Pinpoint the cell where the given text exists, returning its (x, y) midpoint coordinate. 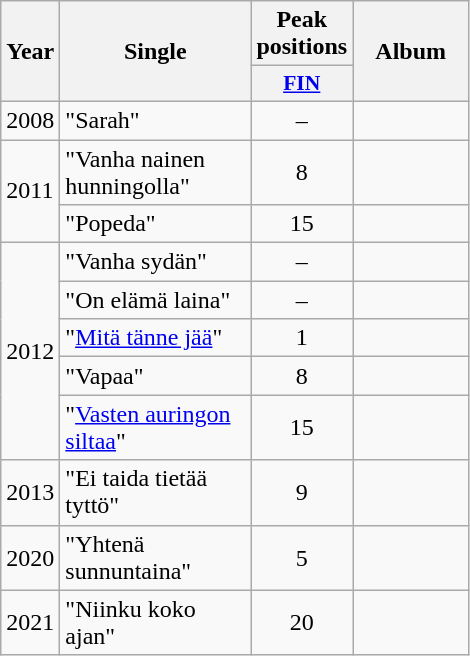
20 (302, 622)
"Popeda" (156, 224)
Peak positions (302, 34)
FIN (302, 84)
"Ei taida tietää tyttö" (156, 492)
"Vanha nainen hunningolla" (156, 172)
2012 (30, 352)
Year (30, 52)
Album (411, 52)
9 (302, 492)
"Vasten auringon siltaa" (156, 428)
"Mitä tänne jää" (156, 338)
"Vanha sydän" (156, 262)
2011 (30, 192)
"Vapaa" (156, 376)
2020 (30, 558)
2008 (30, 120)
2021 (30, 622)
1 (302, 338)
5 (302, 558)
2013 (30, 492)
"Niinku koko ajan" (156, 622)
"Yhtenä sunnuntaina" (156, 558)
Single (156, 52)
"Sarah" (156, 120)
"On elämä laina" (156, 300)
